Extract the (X, Y) coordinate from the center of the cell holding the provided text.  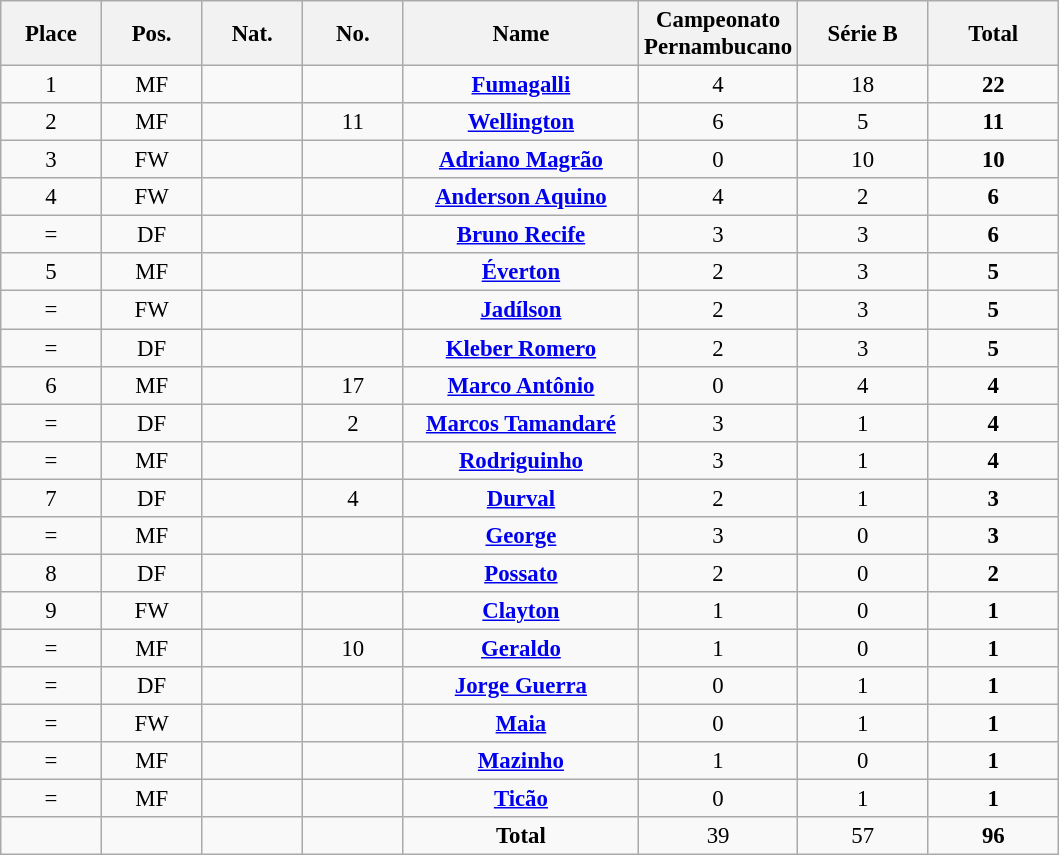
Jorge Guerra (521, 686)
Durval (521, 498)
96 (994, 836)
Maia (521, 724)
Mazinho (521, 761)
Possato (521, 573)
George (521, 536)
39 (718, 836)
Jadílson (521, 310)
Geraldo (521, 648)
Marcos Tamandaré (521, 423)
Bruno Recife (521, 235)
9 (52, 611)
57 (862, 836)
Ticão (521, 799)
Série B (862, 34)
Fumagalli (521, 85)
17 (354, 385)
Anderson Aquino (521, 197)
Rodriguinho (521, 460)
Éverton (521, 273)
Kleber Romero (521, 348)
Campeonato Pernambucano (718, 34)
18 (862, 85)
Wellington (521, 122)
Place (52, 34)
No. (354, 34)
22 (994, 85)
Name (521, 34)
Marco Antônio (521, 385)
Adriano Magrão (521, 160)
Nat. (252, 34)
Clayton (521, 611)
8 (52, 573)
Pos. (152, 34)
7 (52, 498)
